Find where the given text appears and provide that cell's center as [X, Y] coordinate. 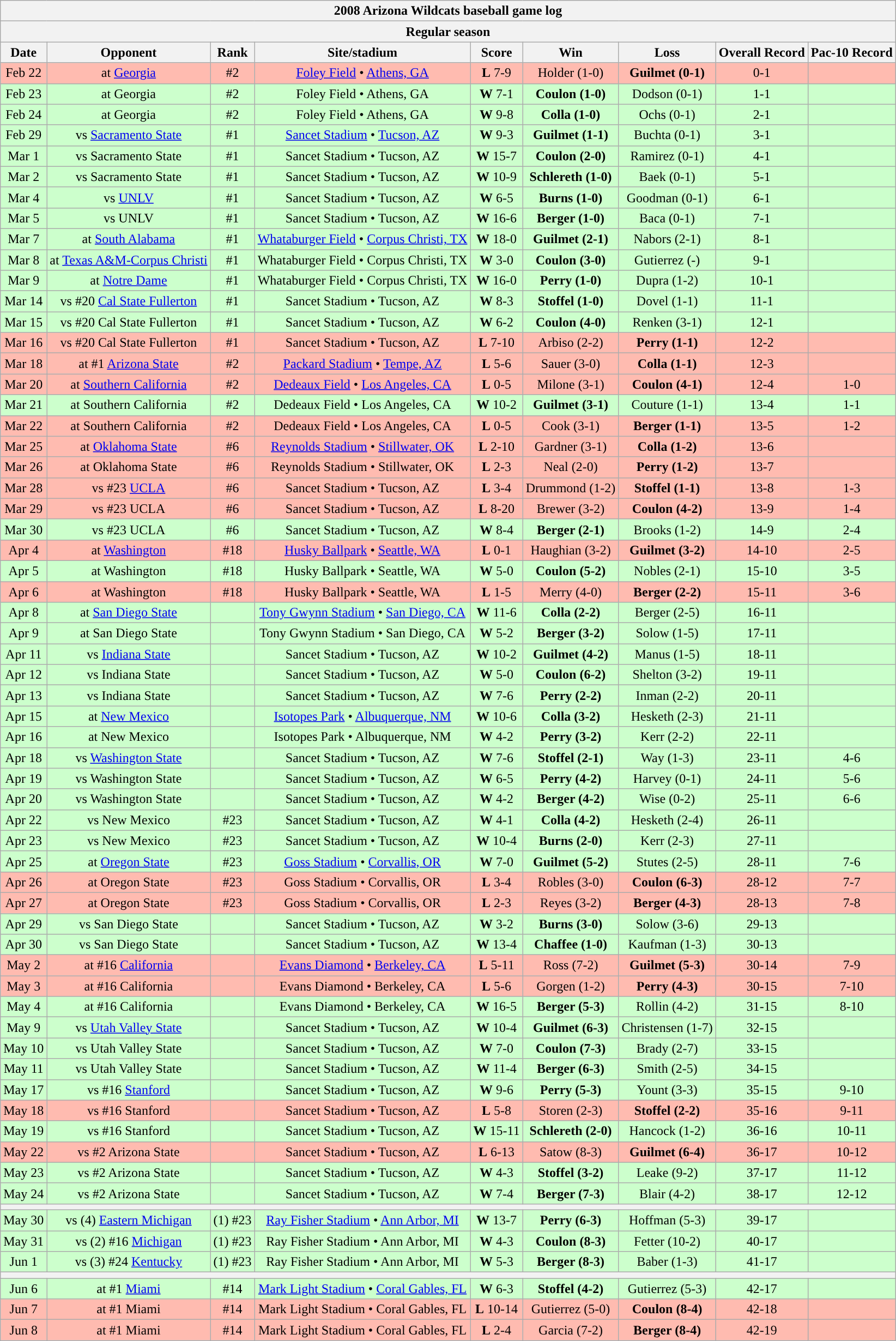
Perry (1-0) [571, 281]
Satow (8-3) [571, 1152]
3-5 [851, 571]
W 15-11 [497, 1131]
Apr 9 [24, 633]
28-12 [762, 882]
Perry (2-2) [571, 696]
4-1 [762, 156]
28-13 [762, 903]
Inman (2-2) [667, 696]
Stoffel (1-0) [571, 301]
Perry (5-3) [571, 1090]
22-11 [762, 737]
26-11 [762, 820]
21-11 [762, 716]
L 7-10 [497, 343]
L 6-13 [497, 1152]
May 17 [24, 1090]
Mar 1 [24, 156]
Apr 22 [24, 820]
1-2 [851, 426]
30-15 [762, 986]
8-10 [851, 1007]
7-9 [851, 965]
Apr 15 [24, 716]
Perry (4-2) [571, 778]
13-8 [762, 488]
3-6 [851, 591]
Mar 14 [24, 301]
Berger (8-3) [571, 1262]
41-17 [762, 1262]
W 16-6 [497, 218]
Packard Stadium • Tempe, AZ [362, 364]
Neal (2-0) [571, 467]
Coulon (1-0) [571, 94]
Stoffel (2-1) [571, 758]
W 5-2 [497, 633]
Coulon (8-3) [571, 1241]
Apr 13 [24, 696]
Jun 6 [24, 1289]
2-4 [851, 529]
Site/stadium [362, 52]
Berger (2-5) [667, 613]
Coulon (6-2) [571, 675]
Stoffel (4-2) [571, 1289]
W 15-7 [497, 156]
Perry (1-1) [667, 343]
Apr 8 [24, 613]
Feb 22 [24, 73]
38-17 [762, 1193]
Perry (6-3) [571, 1220]
Hesketh (2-3) [667, 716]
W 9-8 [497, 114]
Ramirez (0-1) [667, 156]
Berger (4-2) [571, 799]
Yount (3-3) [667, 1090]
Berger (5-3) [571, 1007]
Coulon (6-3) [667, 882]
11-12 [851, 1173]
Guilmet (3-2) [667, 550]
Coulon (5-2) [571, 571]
Colla (1-0) [571, 114]
Coulon (4-2) [667, 509]
Coulon (8-4) [667, 1309]
36-17 [762, 1152]
Brewer (3-2) [571, 509]
Mar 22 [24, 426]
Couture (1-1) [667, 405]
Apr 27 [24, 903]
Perry (4-3) [667, 986]
W 4-1 [497, 820]
2-1 [762, 114]
Guilmet (6-3) [571, 1028]
37-17 [762, 1173]
Gorgen (1-2) [571, 986]
Apr 19 [24, 778]
Feb 23 [24, 94]
May 22 [24, 1152]
Berger (1-1) [667, 426]
29-13 [762, 924]
15-11 [762, 591]
0-1 [762, 73]
42-19 [762, 1330]
18-11 [762, 654]
Kerr (2-3) [667, 841]
12-2 [762, 343]
Guilmet (5-3) [667, 965]
L 8-20 [497, 509]
at #1 Arizona State [129, 364]
Apr 11 [24, 654]
Drummond (1-2) [571, 488]
Baca (0-1) [667, 218]
36-16 [762, 1131]
Stutes (2-5) [667, 861]
at Texas A&M-Corpus Christi [129, 260]
7-6 [851, 861]
Wise (0-2) [667, 799]
11-1 [762, 301]
Manus (1-5) [667, 654]
Hancock (1-2) [667, 1131]
May 4 [24, 1007]
W 3-2 [497, 924]
34-15 [762, 1069]
Perry (3-2) [571, 737]
9-11 [851, 1110]
Garcia (7-2) [571, 1330]
W 9-6 [497, 1090]
Rollin (4-2) [667, 1007]
Smith (2-5) [667, 1069]
7-10 [851, 986]
Mar 30 [24, 529]
Apr 29 [24, 924]
Opponent [129, 52]
2-5 [851, 550]
Fetter (10-2) [667, 1241]
Mar 4 [24, 197]
Apr 20 [24, 799]
19-11 [762, 675]
4-6 [851, 758]
Mar 20 [24, 384]
Chaffee (1-0) [571, 945]
42-18 [762, 1309]
Loss [667, 52]
Mar 8 [24, 260]
13-9 [762, 509]
W 11-4 [497, 1069]
Regular season [448, 32]
16-11 [762, 613]
Berger (8-4) [667, 1330]
Feb 24 [24, 114]
Baek (0-1) [667, 177]
Buchta (0-1) [667, 135]
Apr 30 [24, 945]
Haughian (3-2) [571, 550]
Dovel (1-1) [667, 301]
7-1 [762, 218]
Berger (4-3) [667, 903]
Apr 25 [24, 861]
Cook (3-1) [571, 426]
Berger (3-2) [571, 633]
at South Alabama [129, 239]
May 3 [24, 986]
May 11 [24, 1069]
W 16-5 [497, 1007]
Leake (9-2) [667, 1173]
Guilmet (3-1) [571, 405]
Nobles (2-1) [667, 571]
2008 Arizona Wildcats baseball game log [448, 11]
13-4 [762, 405]
Baber (1-3) [667, 1262]
24-11 [762, 778]
39-17 [762, 1220]
W 10-9 [497, 177]
Shelton (3-2) [667, 675]
Berger (2-2) [667, 591]
12-4 [762, 384]
at Notre Dame [129, 281]
W 8-3 [497, 301]
L 7-9 [497, 73]
Kerr (2-2) [667, 737]
W 3-0 [497, 260]
Berger (1-0) [571, 218]
Mar 15 [24, 322]
Guilmet (4-2) [571, 654]
L 0-1 [497, 550]
Goodman (0-1) [667, 197]
Harvey (0-1) [667, 778]
Mar 18 [24, 364]
L 5-11 [497, 965]
Coulon (3-0) [571, 260]
32-15 [762, 1028]
Score [497, 52]
W 9-3 [497, 135]
L 2-4 [497, 1330]
Colla (2-2) [571, 613]
May 30 [24, 1220]
L 1-5 [497, 591]
40-17 [762, 1241]
Kaufman (1-3) [667, 945]
Gutierrez (5-0) [571, 1309]
3-1 [762, 135]
7-8 [851, 903]
L 5-8 [497, 1110]
Stoffel (3-2) [571, 1173]
Jun 7 [24, 1309]
10-11 [851, 1131]
W 13-7 [497, 1220]
1-0 [851, 384]
Guilmet (1-1) [571, 135]
9-10 [851, 1090]
Mar 2 [24, 177]
12-3 [762, 364]
May 2 [24, 965]
20-11 [762, 696]
W 13-4 [497, 945]
42-17 [762, 1289]
Hoffman (5-3) [667, 1220]
Colla (4-2) [571, 820]
28-11 [762, 861]
1-4 [851, 509]
Gardner (3-1) [571, 446]
Berger (2-1) [571, 529]
5-6 [851, 778]
Renken (3-1) [667, 322]
17-11 [762, 633]
30-14 [762, 965]
Berger (6-3) [571, 1069]
Apr 16 [24, 737]
Apr 4 [24, 550]
Date [24, 52]
7-7 [851, 882]
Apr 23 [24, 841]
Mar 5 [24, 218]
10-12 [851, 1152]
Sauer (3-0) [571, 364]
1-3 [851, 488]
Ross (7-2) [571, 965]
Mar 28 [24, 488]
Burns (1-0) [571, 197]
vs (3) #24 Kentucky [129, 1262]
Apr 18 [24, 758]
27-11 [762, 841]
Stoffel (2-2) [667, 1110]
6-6 [851, 799]
Schlereth (1-0) [571, 177]
Apr 26 [24, 882]
Mar 29 [24, 509]
Schlereth (2-0) [571, 1131]
Perry (1-2) [667, 467]
Apr 6 [24, 591]
8-1 [762, 239]
Dupra (1-2) [667, 281]
Overall Record [762, 52]
Stoffel (1-1) [667, 488]
W 5-3 [497, 1262]
Burns (3-0) [571, 924]
13-6 [762, 446]
Arbiso (2-2) [571, 343]
W 8-4 [497, 529]
W 7-4 [497, 1193]
Mar 16 [24, 343]
Reyes (3-2) [571, 903]
12-1 [762, 322]
5-1 [762, 177]
13-5 [762, 426]
May 9 [24, 1028]
10-1 [762, 281]
Apr 5 [24, 571]
Mar 26 [24, 467]
vs (2) #16 Michigan [129, 1241]
Berger (7-3) [571, 1193]
Rank [232, 52]
W 11-6 [497, 613]
Christensen (1-7) [667, 1028]
W 10-6 [497, 716]
15-10 [762, 571]
Coulon (4-0) [571, 322]
W 6-3 [497, 1289]
23-11 [762, 758]
May 19 [24, 1131]
Guilmet (5-2) [571, 861]
Way (1-3) [667, 758]
13-7 [762, 467]
W 16-0 [497, 281]
35-15 [762, 1090]
14-9 [762, 529]
33-15 [762, 1048]
W 7-1 [497, 94]
Solow (1-5) [667, 633]
Storen (2-3) [571, 1110]
vs (4) Eastern Michigan [129, 1220]
30-13 [762, 945]
L 2-10 [497, 446]
Mar 25 [24, 446]
Hesketh (2-4) [667, 820]
Colla (1-2) [667, 446]
Ochs (0-1) [667, 114]
31-15 [762, 1007]
W 6-2 [497, 322]
Guilmet (6-4) [667, 1152]
Gutierrez (5-3) [667, 1289]
May 31 [24, 1241]
12-12 [851, 1193]
Guilmet (2-1) [571, 239]
Coulon (4-1) [667, 384]
May 18 [24, 1110]
Win [571, 52]
Brady (2-7) [667, 1048]
Jun 1 [24, 1262]
W 18-0 [497, 239]
Blair (4-2) [667, 1193]
Coulon (2-0) [571, 156]
May 10 [24, 1048]
Mar 9 [24, 281]
Burns (2-0) [571, 841]
May 23 [24, 1173]
6-1 [762, 197]
Holder (1-0) [571, 73]
35-16 [762, 1110]
9-1 [762, 260]
Mar 7 [24, 239]
Feb 29 [24, 135]
Solow (3-6) [667, 924]
Dodson (0-1) [667, 94]
Merry (4-0) [571, 591]
Pac-10 Record [851, 52]
14-10 [762, 550]
Apr 12 [24, 675]
25-11 [762, 799]
Robles (3-0) [571, 882]
Colla (3-2) [571, 716]
Nabors (2-1) [667, 239]
Coulon (7-3) [571, 1048]
Guilmet (0-1) [667, 73]
May 24 [24, 1193]
Gutierrez (-) [667, 260]
Brooks (1-2) [667, 529]
Jun 8 [24, 1330]
Colla (1-1) [667, 364]
Mar 21 [24, 405]
Milone (3-1) [571, 384]
L 10-14 [497, 1309]
